Search for the cell housing the specified text and yield its (X, Y) center coordinate. 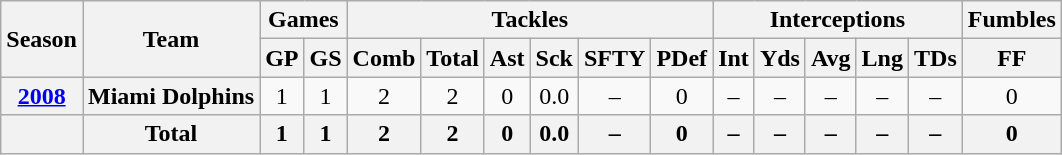
Fumbles (1012, 20)
GS (326, 58)
Avg (830, 58)
Ast (507, 58)
Int (734, 58)
2008 (42, 96)
FF (1012, 58)
TDs (936, 58)
Season (42, 39)
Comb (384, 58)
Team (170, 39)
Sck (554, 58)
SFTY (614, 58)
PDef (682, 58)
Games (304, 20)
Lng (882, 58)
Miami Dolphins (170, 96)
Interceptions (838, 20)
Yds (780, 58)
Tackles (530, 20)
GP (282, 58)
